Determine the (X, Y) coordinate at the center of the cell enclosing the given text.  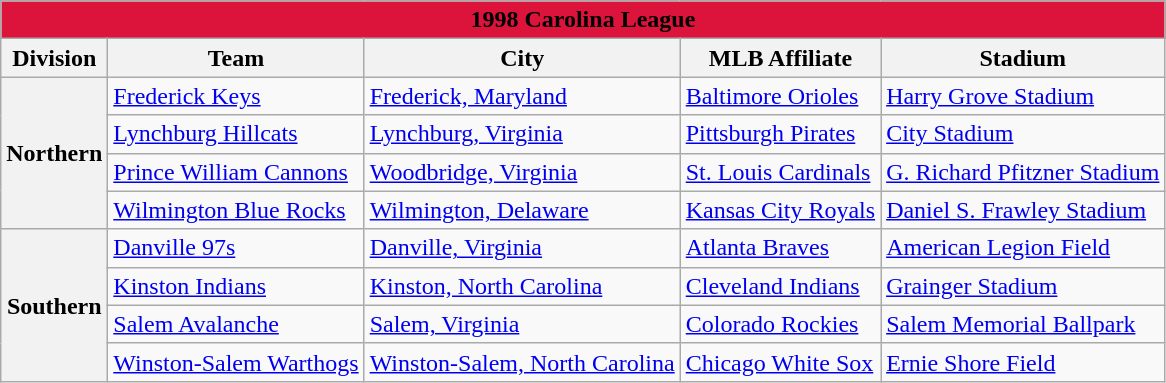
Winston-Salem Warthogs (236, 362)
Colorado Rockies (780, 324)
Northern (54, 153)
G. Richard Pfitzner Stadium (1023, 172)
Lynchburg, Virginia (522, 134)
Prince William Cannons (236, 172)
Frederick Keys (236, 96)
Team (236, 58)
Southern (54, 305)
Baltimore Orioles (780, 96)
Kansas City Royals (780, 210)
Stadium (1023, 58)
Salem, Virginia (522, 324)
Salem Memorial Ballpark (1023, 324)
City Stadium (1023, 134)
City (522, 58)
Danville, Virginia (522, 248)
Division (54, 58)
Daniel S. Frawley Stadium (1023, 210)
Woodbridge, Virginia (522, 172)
Cleveland Indians (780, 286)
Salem Avalanche (236, 324)
Wilmington Blue Rocks (236, 210)
MLB Affiliate (780, 58)
Lynchburg Hillcats (236, 134)
Atlanta Braves (780, 248)
Chicago White Sox (780, 362)
Danville 97s (236, 248)
Kinston, North Carolina (522, 286)
Frederick, Maryland (522, 96)
1998 Carolina League (583, 20)
Harry Grove Stadium (1023, 96)
Ernie Shore Field (1023, 362)
Wilmington, Delaware (522, 210)
Grainger Stadium (1023, 286)
St. Louis Cardinals (780, 172)
American Legion Field (1023, 248)
Winston-Salem, North Carolina (522, 362)
Kinston Indians (236, 286)
Pittsburgh Pirates (780, 134)
